For the text-containing cell, return its midpoint in (x, y) coordinate format. 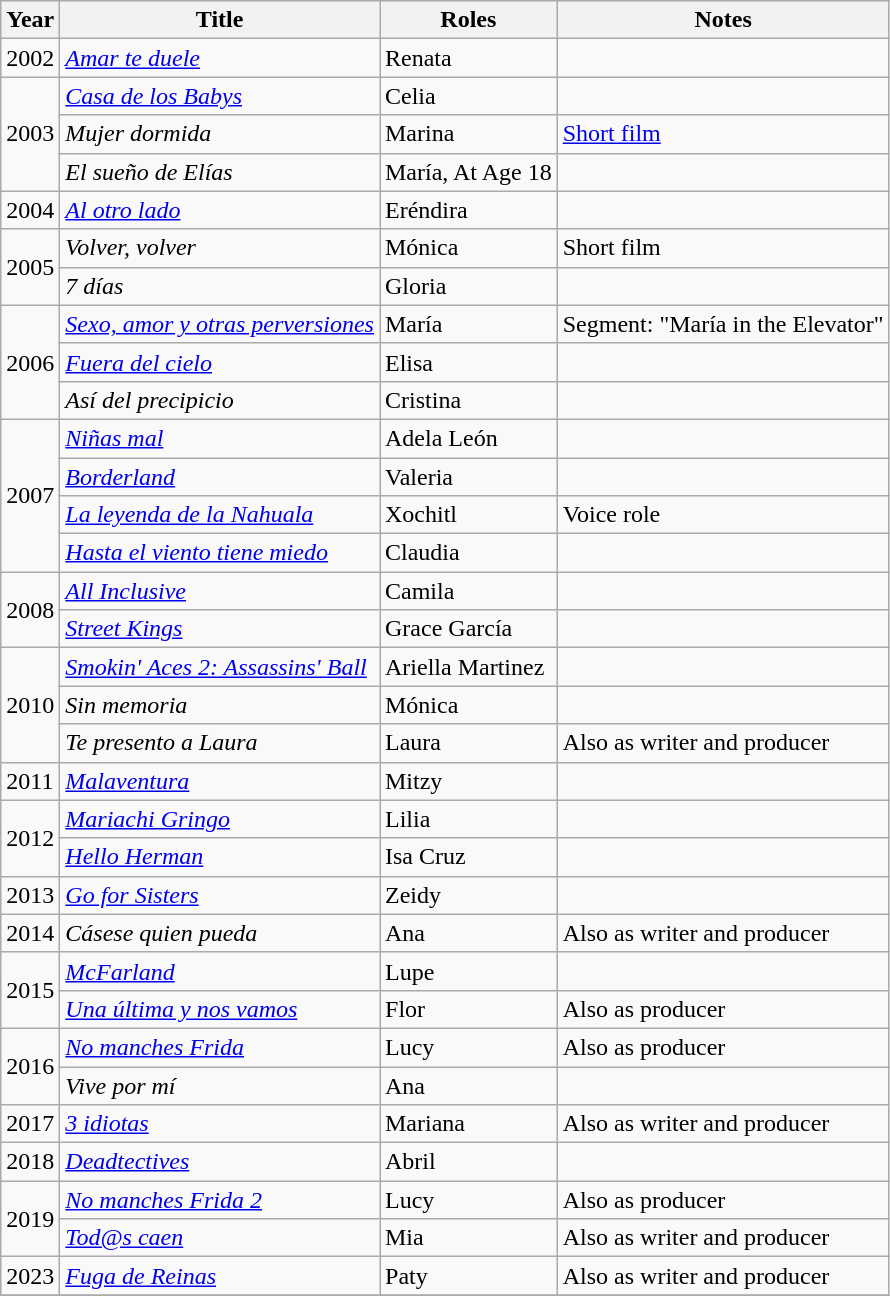
Sin memoria (220, 705)
2015 (30, 990)
Xochitl (469, 515)
No manches Frida 2 (220, 1200)
Roles (469, 20)
Mitzy (469, 781)
Paty (469, 1276)
No manches Frida (220, 1047)
2023 (30, 1276)
2011 (30, 781)
2007 (30, 495)
7 días (220, 286)
2002 (30, 58)
All Inclusive (220, 591)
Hello Herman (220, 857)
McFarland (220, 971)
Una última y nos vamos (220, 1009)
Marina (469, 134)
Celia (469, 96)
Notes (723, 20)
Vive por mí (220, 1085)
Title (220, 20)
Segment: "María in the Elevator" (723, 324)
2005 (30, 267)
2008 (30, 610)
2019 (30, 1219)
Hasta el viento tiene miedo (220, 553)
Street Kings (220, 629)
Smokin' Aces 2: Assassins' Ball (220, 667)
Camila (469, 591)
2004 (30, 210)
Renata (469, 58)
Ariella Martinez (469, 667)
Mariana (469, 1124)
Al otro lado (220, 210)
Eréndira (469, 210)
Elisa (469, 362)
Laura (469, 743)
Voice role (723, 515)
2014 (30, 933)
Abril (469, 1162)
2013 (30, 895)
Year (30, 20)
Tod@s caen (220, 1238)
Cásese quien pueda (220, 933)
Adela León (469, 438)
Mujer dormida (220, 134)
2003 (30, 134)
Isa Cruz (469, 857)
Flor (469, 1009)
Zeidy (469, 895)
El sueño de Elías (220, 172)
Mia (469, 1238)
María (469, 324)
3 idiotas (220, 1124)
Te presento a Laura (220, 743)
Sexo, amor y otras perversiones (220, 324)
2012 (30, 838)
2010 (30, 705)
Mariachi Gringo (220, 819)
Así del precipicio (220, 400)
Valeria (469, 477)
Grace García (469, 629)
La leyenda de la Nahuala (220, 515)
Borderland (220, 477)
Volver, volver (220, 248)
Cristina (469, 400)
Malaventura (220, 781)
Go for Sisters (220, 895)
Lilia (469, 819)
Fuera del cielo (220, 362)
2016 (30, 1066)
2006 (30, 362)
Claudia (469, 553)
Gloria (469, 286)
María, At Age 18 (469, 172)
Fuga de Reinas (220, 1276)
2017 (30, 1124)
Deadtectives (220, 1162)
Niñas mal (220, 438)
Amar te duele (220, 58)
Lupe (469, 971)
Casa de los Babys (220, 96)
2018 (30, 1162)
